Output the [x, y] coordinate of the center of the cell containing the given text.  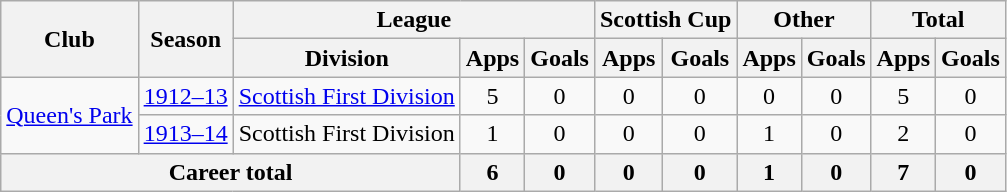
2 [903, 134]
6 [492, 172]
Queen's Park [70, 115]
7 [903, 172]
Season [186, 39]
Division [346, 58]
1912–13 [186, 96]
Career total [231, 172]
1913–14 [186, 134]
Other [804, 20]
Total [938, 20]
League [414, 20]
Club [70, 39]
Scottish Cup [665, 20]
